Return the [x, y] coordinate for the center point of the cell that contains the specified text.  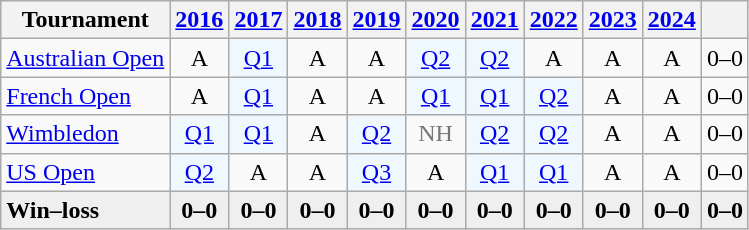
2016 [200, 20]
2019 [376, 20]
2018 [318, 20]
Wimbledon [86, 134]
2022 [554, 20]
2020 [436, 20]
NH [436, 134]
Q3 [376, 172]
US Open [86, 172]
Tournament [86, 20]
Win–loss [86, 210]
Australian Open [86, 58]
2024 [672, 20]
French Open [86, 96]
2017 [258, 20]
2023 [612, 20]
2021 [494, 20]
